Provide the [x, y] coordinate of the cell's center where the given text is located.  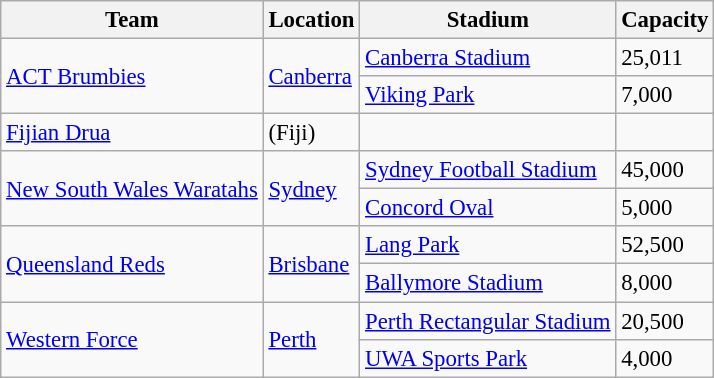
Stadium [488, 20]
52,500 [665, 245]
4,000 [665, 358]
5,000 [665, 208]
45,000 [665, 170]
ACT Brumbies [132, 76]
Sydney [312, 188]
New South Wales Waratahs [132, 188]
Canberra [312, 76]
Lang Park [488, 245]
Fijian Drua [132, 133]
Perth Rectangular Stadium [488, 321]
8,000 [665, 283]
Sydney Football Stadium [488, 170]
Queensland Reds [132, 264]
20,500 [665, 321]
Perth [312, 340]
Western Force [132, 340]
Concord Oval [488, 208]
Capacity [665, 20]
UWA Sports Park [488, 358]
25,011 [665, 58]
7,000 [665, 95]
Ballymore Stadium [488, 283]
Team [132, 20]
Canberra Stadium [488, 58]
(Fiji) [312, 133]
Location [312, 20]
Viking Park [488, 95]
Brisbane [312, 264]
